Return the [x, y] coordinate for the center point of the cell that contains the specified text.  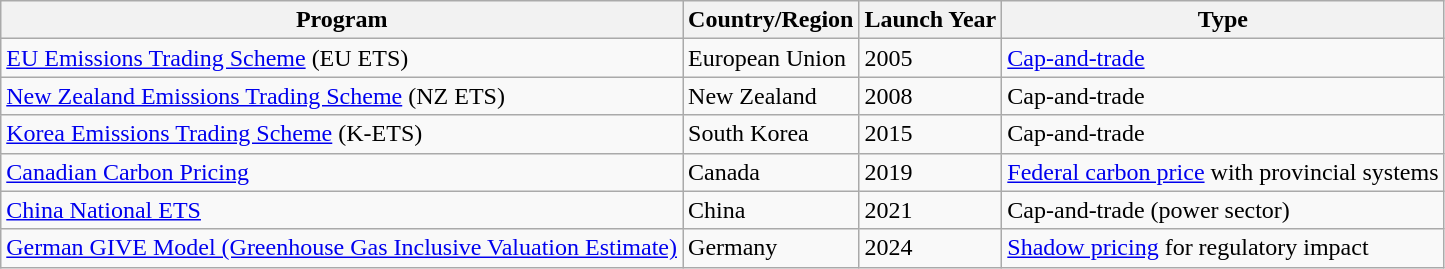
2024 [930, 248]
2015 [930, 134]
Launch Year [930, 20]
Shadow pricing for regulatory impact [1223, 248]
Program [342, 20]
2008 [930, 96]
Canada [771, 172]
Type [1223, 20]
Germany [771, 248]
South Korea [771, 134]
New Zealand [771, 96]
Cap-and-trade (power sector) [1223, 210]
Country/Region [771, 20]
2021 [930, 210]
German GIVE Model (Greenhouse Gas Inclusive Valuation Estimate) [342, 248]
Canadian Carbon Pricing [342, 172]
Federal carbon price with provincial systems [1223, 172]
New Zealand Emissions Trading Scheme (NZ ETS) [342, 96]
China [771, 210]
Korea Emissions Trading Scheme (K-ETS) [342, 134]
China National ETS [342, 210]
EU Emissions Trading Scheme (EU ETS) [342, 58]
2005 [930, 58]
European Union [771, 58]
2019 [930, 172]
